Search for the cell housing the specified text and yield its [x, y] center coordinate. 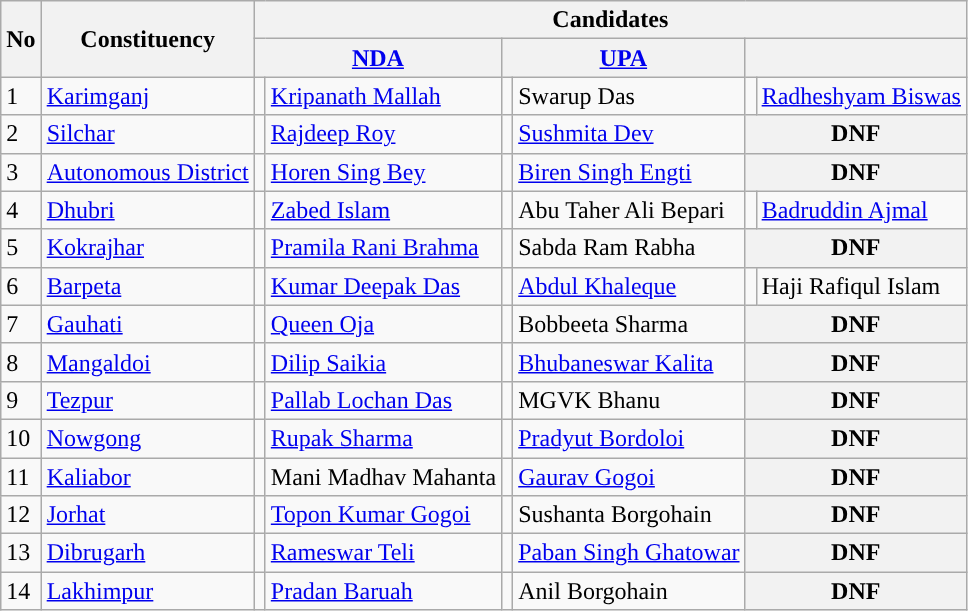
Sushanta Borgohain [629, 515]
Gauhati [148, 324]
Abu Taher Ali Bepari [629, 210]
Gaurav Gogoi [629, 477]
Bobbeeta Sharma [629, 324]
6 [21, 286]
13 [21, 553]
Candidates [610, 20]
Jorhat [148, 515]
Karimganj [148, 96]
Abdul Khaleque [629, 286]
Sabda Ram Rabha [629, 248]
MGVK Bhanu [629, 400]
Rameswar Teli [383, 553]
Rupak Sharma [383, 438]
Topon Kumar Gogoi [383, 515]
Swarup Das [629, 96]
Rajdeep Roy [383, 134]
4 [21, 210]
2 [21, 134]
Dhubri [148, 210]
Biren Singh Engti [629, 172]
Silchar [148, 134]
Anil Borgohain [629, 591]
Tezpur [148, 400]
Zabed Islam [383, 210]
3 [21, 172]
1 [21, 96]
Kumar Deepak Das [383, 286]
Mani Madhav Mahanta [383, 477]
9 [21, 400]
Pallab Lochan Das [383, 400]
Pradyut Bordoloi [629, 438]
11 [21, 477]
14 [21, 591]
5 [21, 248]
Horen Sing Bey [383, 172]
Mangaldoi [148, 362]
UPA [624, 58]
NDA [378, 58]
Badruddin Ajmal [861, 210]
Queen Oja [383, 324]
Radheshyam Biswas [861, 96]
Autonomous District [148, 172]
Nowgong [148, 438]
Kaliabor [148, 477]
Barpeta [148, 286]
Dibrugarh [148, 553]
Constituency [148, 39]
10 [21, 438]
Kokrajhar [148, 248]
12 [21, 515]
Sushmita Dev [629, 134]
8 [21, 362]
Lakhimpur [148, 591]
Dilip Saikia [383, 362]
7 [21, 324]
Kripanath Mallah [383, 96]
Pramila Rani Brahma [383, 248]
Haji Rafiqul Islam [861, 286]
Bhubaneswar Kalita [629, 362]
No [21, 39]
Pradan Baruah [383, 591]
Paban Singh Ghatowar [629, 553]
